Find where the given text appears and provide that cell's center as [X, Y] coordinate. 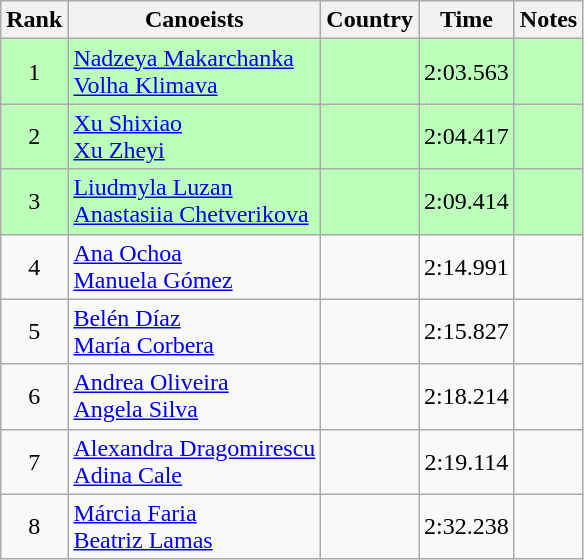
Nadzeya MakarchankaVolha Klimava [194, 72]
4 [34, 266]
Ana OchoaManuela Gómez [194, 266]
Rank [34, 20]
2 [34, 136]
Liudmyla LuzanAnastasiia Chetverikova [194, 202]
2:19.114 [467, 462]
7 [34, 462]
3 [34, 202]
6 [34, 396]
Márcia FariaBeatriz Lamas [194, 526]
Time [467, 20]
2:18.214 [467, 396]
2:14.991 [467, 266]
8 [34, 526]
5 [34, 332]
2:15.827 [467, 332]
Country [370, 20]
Canoeists [194, 20]
1 [34, 72]
2:32.238 [467, 526]
Xu ShixiaoXu Zheyi [194, 136]
Belén DíazMaría Corbera [194, 332]
Andrea OliveiraAngela Silva [194, 396]
2:04.417 [467, 136]
2:09.414 [467, 202]
Alexandra DragomirescuAdina Cale [194, 462]
Notes [548, 20]
2:03.563 [467, 72]
